For the text-containing cell, return its midpoint in (x, y) coordinate format. 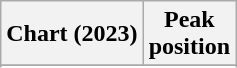
Chart (2023) (72, 34)
Peakposition (189, 34)
